For the text-containing cell, return its midpoint in (X, Y) coordinate format. 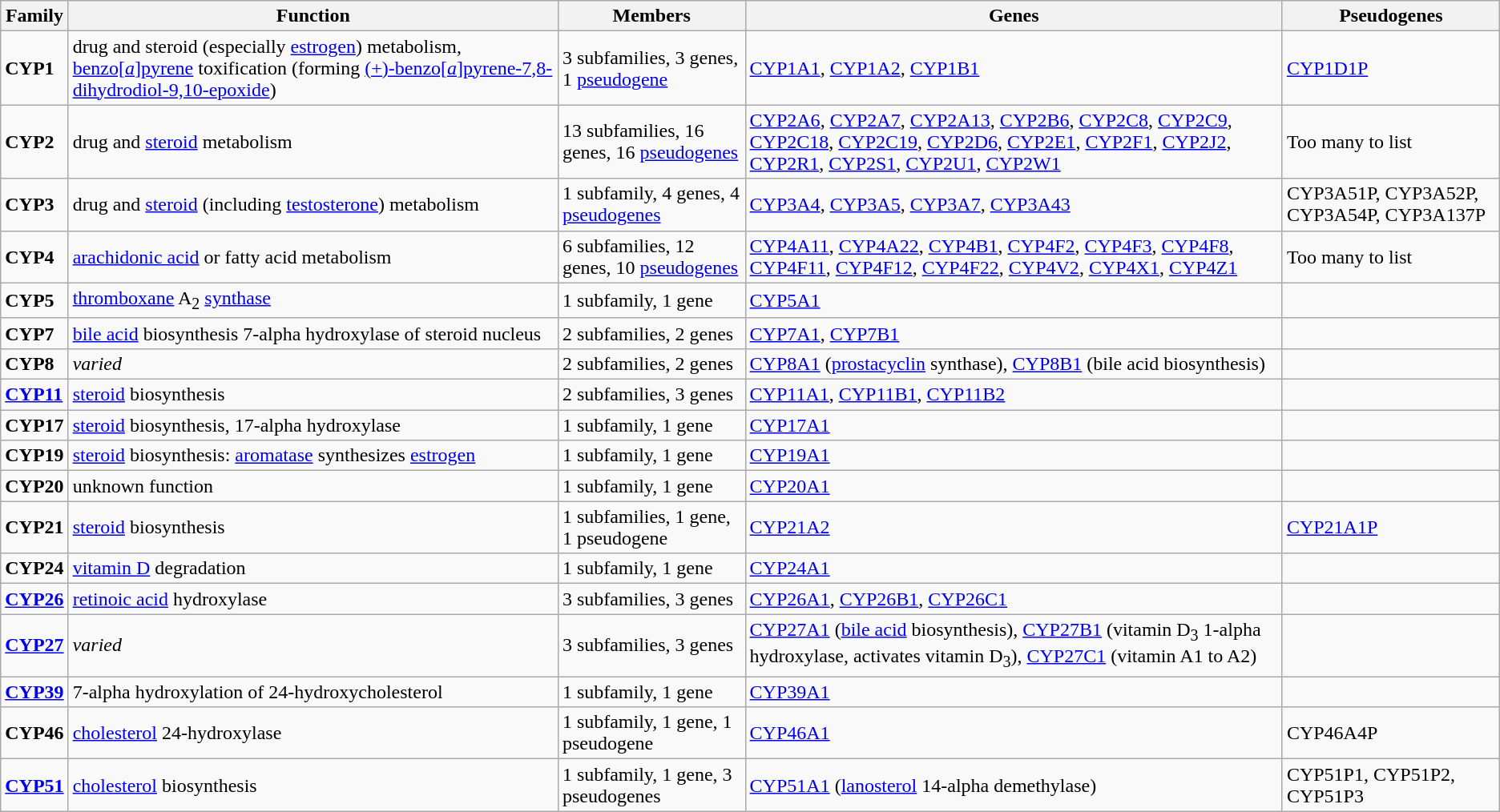
CYP17A1 (1014, 425)
CYP5A1 (1014, 300)
7-alpha hydroxylation of 24-hydroxycholesterol (312, 692)
CYP8 (34, 364)
CYP46A4P (1391, 734)
CYP21 (34, 527)
CYP11A1, CYP11B1, CYP11B2 (1014, 395)
CYP21A2 (1014, 527)
Genes (1014, 16)
CYP1A1, CYP1A2, CYP1B1 (1014, 68)
CYP27 (34, 645)
CYP21A1P (1391, 527)
6 subfamilies, 12 genes, 10 pseudogenes (651, 256)
1 subfamily, 1 gene, 3 pseudogenes (651, 785)
3 subfamilies, 3 genes, 1 pseudogene (651, 68)
Pseudogenes (1391, 16)
Family (34, 16)
unknown function (312, 486)
CYP19A1 (1014, 456)
CYP19 (34, 456)
cholesterol 24-hydroxylase (312, 734)
drug and steroid (especially estrogen) metabolism, benzo[a]pyrene toxification (forming (+)-benzo[a]pyrene-7,8-dihydrodiol-9,10-epoxide) (312, 68)
CYP5 (34, 300)
CYP26A1, CYP26B1, CYP26C1 (1014, 599)
CYP8A1 (prostacyclin synthase), CYP8B1 (bile acid biosynthesis) (1014, 364)
drug and steroid (including testosterone) metabolism (312, 205)
CYP39 (34, 692)
CYP11 (34, 395)
CYP20 (34, 486)
thromboxane A2 synthase (312, 300)
CYP3 (34, 205)
Members (651, 16)
CYP51 (34, 785)
retinoic acid hydroxylase (312, 599)
CYP4 (34, 256)
drug and steroid metabolism (312, 142)
CYP7A1, CYP7B1 (1014, 333)
CYP1D1P (1391, 68)
CYP4A11, CYP4A22, CYP4B1, CYP4F2, CYP4F3, CYP4F8, CYP4F11, CYP4F12, CYP4F22, CYP4V2, CYP4X1, CYP4Z1 (1014, 256)
CYP3A4, CYP3A5, CYP3A7, CYP3A43 (1014, 205)
arachidonic acid or fatty acid metabolism (312, 256)
CYP51P1, CYP51P2, CYP51P3 (1391, 785)
2 subfamilies, 3 genes (651, 395)
1 subfamily, 1 gene, 1 pseudogene (651, 734)
CYP17 (34, 425)
CYP24 (34, 569)
CYP46A1 (1014, 734)
steroid biosynthesis, 17-alpha hydroxylase (312, 425)
CYP2 (34, 142)
Function (312, 16)
CYP1 (34, 68)
steroid biosynthesis: aromatase synthesizes estrogen (312, 456)
CYP2A6, CYP2A7, CYP2A13, CYP2B6, CYP2C8, CYP2C9, CYP2C18, CYP2C19, CYP2D6, CYP2E1, CYP2F1, CYP2J2, CYP2R1, CYP2S1, CYP2U1, CYP2W1 (1014, 142)
13 subfamilies, 16 genes, 16 pseudogenes (651, 142)
CYP26 (34, 599)
1 subfamily, 4 genes, 4 pseudogenes (651, 205)
CYP7 (34, 333)
CYP3A51P, CYP3A52P, CYP3A54P, CYP3A137P (1391, 205)
CYP20A1 (1014, 486)
1 subfamilies, 1 gene, 1 pseudogene (651, 527)
vitamin D degradation (312, 569)
CYP27A1 (bile acid biosynthesis), CYP27B1 (vitamin D3 1-alpha hydroxylase, activates vitamin D3), CYP27C1 (vitamin A1 to A2) (1014, 645)
cholesterol biosynthesis (312, 785)
CYP24A1 (1014, 569)
CYP51A1 (lanosterol 14-alpha demethylase) (1014, 785)
CYP39A1 (1014, 692)
CYP46 (34, 734)
bile acid biosynthesis 7-alpha hydroxylase of steroid nucleus (312, 333)
